Scan for the cell matching the given text and deliver its [X, Y] coordinate at center. 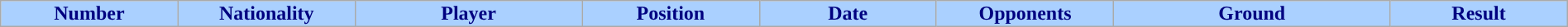
Position [671, 14]
Result [1479, 14]
Opponents [1025, 14]
Date [848, 14]
Number [89, 14]
Ground [1252, 14]
Nationality [266, 14]
Player [468, 14]
